Capture the cell that displays the provided text and extract its [X, Y] central coordinate. 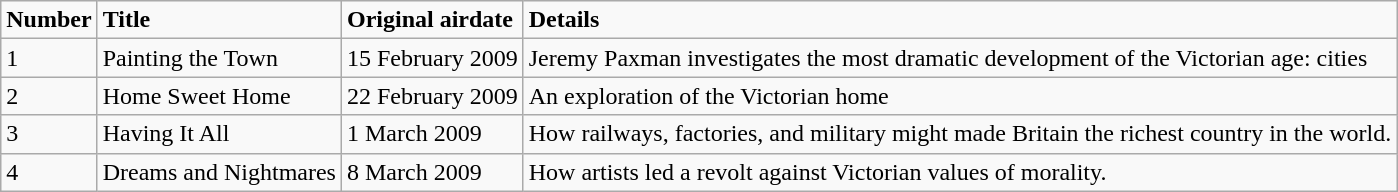
15 February 2009 [432, 58]
2 [49, 96]
Painting the Town [219, 58]
An exploration of the Victorian home [960, 96]
Title [219, 20]
22 February 2009 [432, 96]
How railways, factories, and military might made Britain the richest country in the world. [960, 134]
Having It All [219, 134]
Home Sweet Home [219, 96]
How artists led a revolt against Victorian values of morality. [960, 172]
1 March 2009 [432, 134]
Dreams and Nightmares [219, 172]
1 [49, 58]
Original airdate [432, 20]
4 [49, 172]
3 [49, 134]
Details [960, 20]
Jeremy Paxman investigates the most dramatic development of the Victorian age: cities [960, 58]
8 March 2009 [432, 172]
Number [49, 20]
